Extract the [x, y] coordinate from the center of the cell holding the provided text.  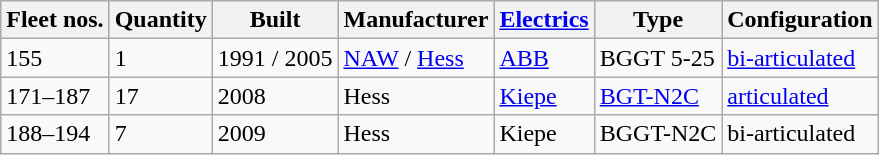
188–194 [55, 134]
1 [160, 58]
1991 / 2005 [275, 58]
BGGT-N2C [658, 134]
155 [55, 58]
NAW / Hess [416, 58]
Type [658, 20]
BGGT 5-25 [658, 58]
Manufacturer [416, 20]
Electrics [544, 20]
BGT-N2C [658, 96]
ABB [544, 58]
Quantity [160, 20]
2009 [275, 134]
7 [160, 134]
2008 [275, 96]
Fleet nos. [55, 20]
Built [275, 20]
17 [160, 96]
Configuration [800, 20]
171–187 [55, 96]
articulated [800, 96]
